Scan for the cell matching the given text and deliver its (X, Y) coordinate at center. 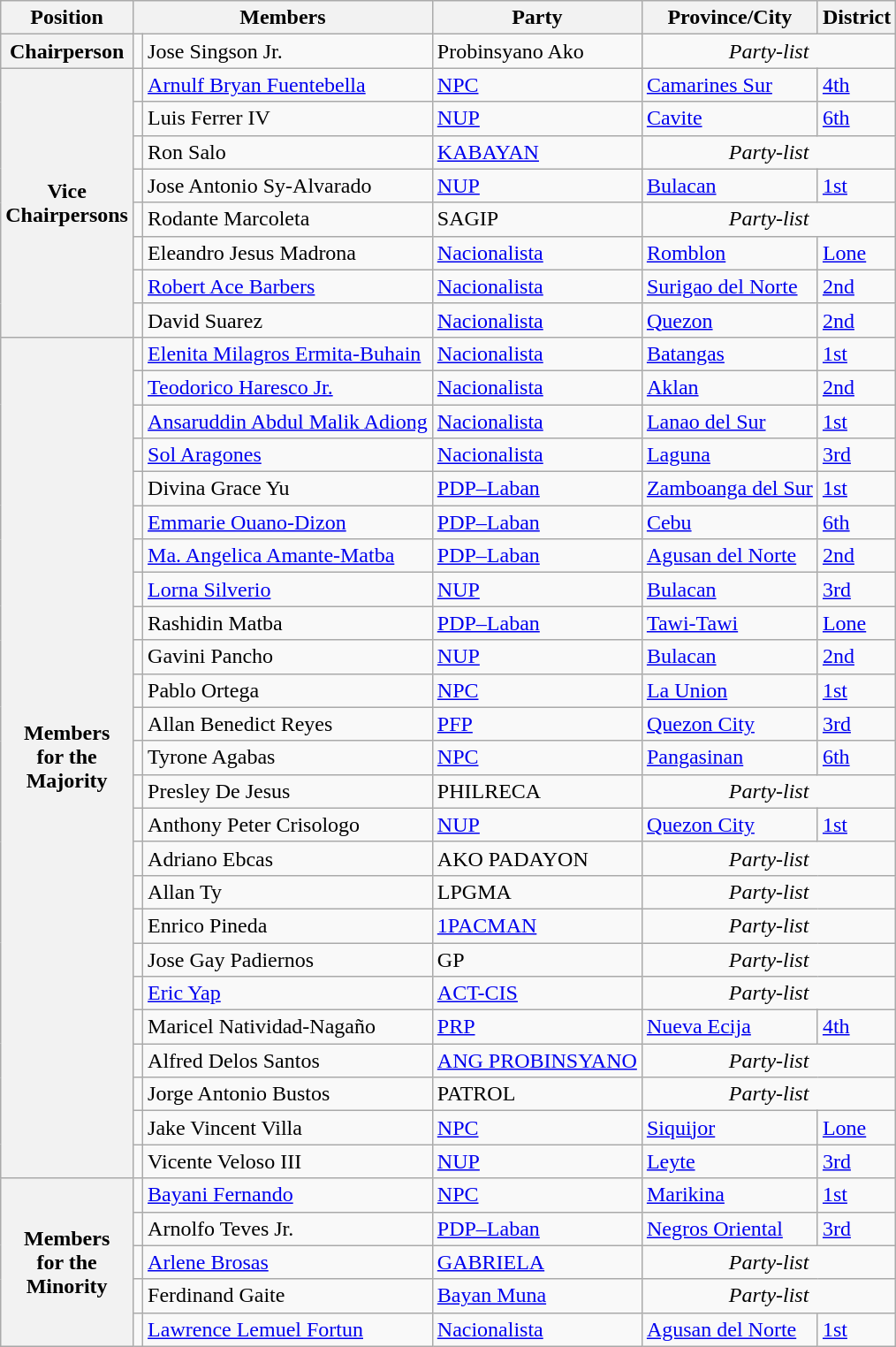
Laguna (730, 455)
Leyte (730, 1161)
Party (537, 18)
AKO PADAYON (537, 858)
Surigao del Norte (730, 286)
District (856, 18)
Province/City (730, 18)
Divina Grace Yu (288, 489)
Allan Benedict Reyes (288, 724)
ACT-CIS (537, 993)
Bayan Muna (537, 1296)
KABAYAN (537, 152)
Vicente Veloso III (288, 1161)
Arnolfo Teves Jr. (288, 1229)
Marikina (730, 1195)
Siquijor (730, 1128)
Pangasinan (730, 757)
Camarines Sur (730, 85)
Lorna Silverio (288, 590)
LPGMA (537, 892)
Quezon (730, 320)
Ansaruddin Abdul Malik Adiong (288, 422)
ViceChairpersons (67, 202)
Arlene Brosas (288, 1262)
Tawi-Tawi (730, 623)
Members (283, 18)
Luis Ferrer IV (288, 118)
Chairperson (67, 51)
PRP (537, 1027)
Bayani Fernando (288, 1195)
Tyrone Agabas (288, 757)
PATROL (537, 1094)
Membersfor theMinority (67, 1262)
Lanao del Sur (730, 422)
Jose Singson Jr. (288, 51)
Rashidin Matba (288, 623)
Maricel Natividad-Nagaño (288, 1027)
GP (537, 959)
Gavini Pancho (288, 657)
Sol Aragones (288, 455)
Cavite (730, 118)
Jose Gay Padiernos (288, 959)
Alfred Delos Santos (288, 1061)
SAGIP (537, 219)
Eleandro Jesus Madrona (288, 253)
David Suarez (288, 320)
Pablo Ortega (288, 690)
Jake Vincent Villa (288, 1128)
La Union (730, 690)
Adriano Ebcas (288, 858)
Batangas (730, 354)
Arnulf Bryan Fuentebella (288, 85)
Robert Ace Barbers (288, 286)
Teodorico Haresco Jr. (288, 387)
Jorge Antonio Bustos (288, 1094)
Probinsyano Ako (537, 51)
Rodante Marcoleta (288, 219)
Emmarie Ouano-Dizon (288, 522)
Elenita Milagros Ermita-Buhain (288, 354)
Aklan (730, 387)
PFP (537, 724)
Eric Yap (288, 993)
PHILRECA (537, 791)
Negros Oriental (730, 1229)
Lawrence Lemuel Fortun (288, 1329)
Presley De Jesus (288, 791)
Anthony Peter Crisologo (288, 825)
Zamboanga del Sur (730, 489)
Ferdinand Gaite (288, 1296)
Allan Ty (288, 892)
Jose Antonio Sy-Alvarado (288, 186)
Cebu (730, 522)
ANG PROBINSYANO (537, 1061)
Membersfor theMajority (67, 757)
GABRIELA (537, 1262)
Ma. Angelica Amante-Matba (288, 556)
Ron Salo (288, 152)
Position (67, 18)
Nueva Ecija (730, 1027)
1PACMAN (537, 925)
Enrico Pineda (288, 925)
Romblon (730, 253)
